Provide the [x, y] coordinate of the cell's center where the given text is located.  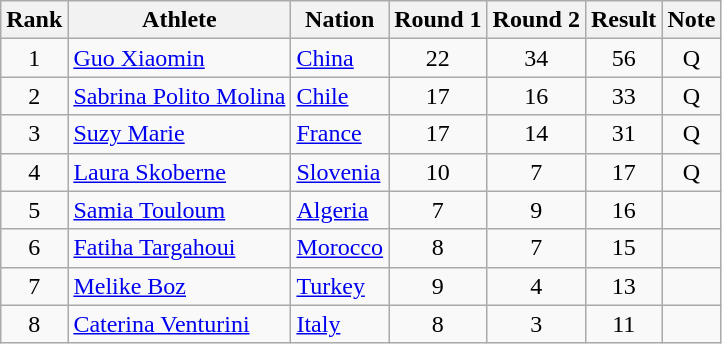
Round 2 [536, 20]
10 [438, 172]
5 [34, 210]
Guo Xiaomin [180, 58]
Caterina Venturini [180, 324]
Algeria [340, 210]
1 [34, 58]
Suzy Marie [180, 134]
22 [438, 58]
Athlete [180, 20]
Fatiha Targahoui [180, 248]
2 [34, 96]
Round 1 [438, 20]
11 [623, 324]
Note [692, 20]
15 [623, 248]
6 [34, 248]
Laura Skoberne [180, 172]
14 [536, 134]
56 [623, 58]
Turkey [340, 286]
34 [536, 58]
31 [623, 134]
33 [623, 96]
China [340, 58]
Result [623, 20]
Sabrina Polito Molina [180, 96]
Italy [340, 324]
France [340, 134]
Rank [34, 20]
Melike Boz [180, 286]
13 [623, 286]
Samia Touloum [180, 210]
Morocco [340, 248]
Nation [340, 20]
Slovenia [340, 172]
Chile [340, 96]
